Scan for the cell matching the given text and deliver its (x, y) coordinate at center. 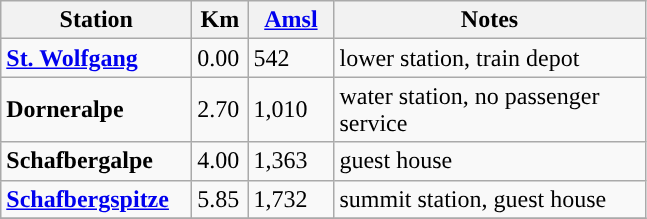
1,010 (291, 110)
Schafbergspitze (96, 199)
542 (291, 58)
St. Wolfgang (96, 58)
0.00 (220, 58)
water station, no passenger service (490, 110)
summit station, guest house (490, 199)
guest house (490, 161)
5.85 (220, 199)
4.00 (220, 161)
Km (220, 20)
1,732 (291, 199)
Dorneralpe (96, 110)
Schafbergalpe (96, 161)
2.70 (220, 110)
Amsl (291, 20)
1,363 (291, 161)
lower station, train depot (490, 58)
Notes (490, 20)
Station (96, 20)
